Determine the [x, y] coordinate at the center of the cell enclosing the given text.  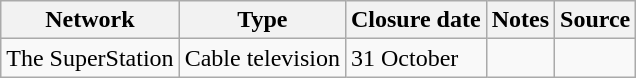
Type [262, 20]
Network [90, 20]
31 October [416, 58]
The SuperStation [90, 58]
Source [596, 20]
Notes [520, 20]
Cable television [262, 58]
Closure date [416, 20]
